Search for the cell housing the specified text and yield its (X, Y) center coordinate. 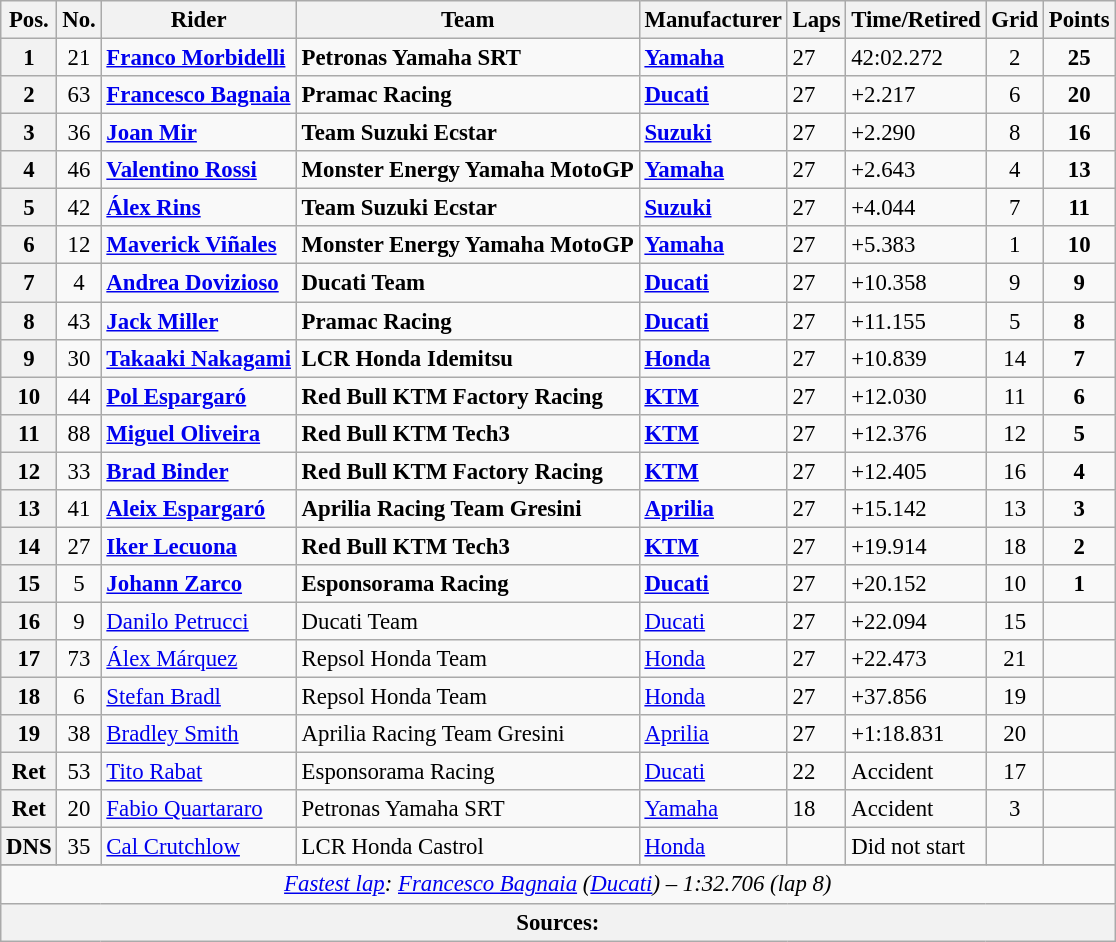
Maverick Viñales (198, 245)
35 (79, 847)
Cal Crutchlow (198, 847)
Rider (198, 20)
36 (79, 133)
+10.839 (916, 358)
Joan Mir (198, 133)
+5.383 (916, 245)
46 (79, 170)
+20.152 (916, 584)
+10.358 (916, 283)
42 (79, 208)
+2.290 (916, 133)
Fabio Quartararo (198, 809)
Pos. (29, 20)
43 (79, 321)
+15.142 (916, 509)
88 (79, 433)
22 (816, 772)
Fastest lap: Francesco Bagnaia (Ducati) – 1:32.706 (lap 8) (558, 885)
Andrea Dovizioso (198, 283)
Manufacturer (713, 20)
LCR Honda Idemitsu (468, 358)
Laps (816, 20)
+22.473 (916, 659)
33 (79, 471)
Álex Rins (198, 208)
+12.376 (916, 433)
Brad Binder (198, 471)
30 (79, 358)
+37.856 (916, 697)
+2.217 (916, 95)
+4.044 (916, 208)
Pol Espargaró (198, 396)
Tito Rabat (198, 772)
Danilo Petrucci (198, 621)
Sources: (558, 922)
Jack Miller (198, 321)
Points (1078, 20)
+12.405 (916, 471)
Takaaki Nakagami (198, 358)
Iker Lecuona (198, 546)
Franco Morbidelli (198, 58)
Álex Márquez (198, 659)
Francesco Bagnaia (198, 95)
Aleix Espargaró (198, 509)
42:02.272 (916, 58)
Did not start (916, 847)
Stefan Bradl (198, 697)
Grid (1014, 20)
Time/Retired (916, 20)
+11.155 (916, 321)
Bradley Smith (198, 734)
+22.094 (916, 621)
LCR Honda Castrol (468, 847)
Johann Zarco (198, 584)
No. (79, 20)
Team (468, 20)
+2.643 (916, 170)
+12.030 (916, 396)
25 (1078, 58)
+1:18.831 (916, 734)
Valentino Rossi (198, 170)
Miguel Oliveira (198, 433)
38 (79, 734)
41 (79, 509)
44 (79, 396)
+19.914 (916, 546)
63 (79, 95)
73 (79, 659)
53 (79, 772)
DNS (29, 847)
